For the text-containing cell, return its midpoint in [x, y] coordinate format. 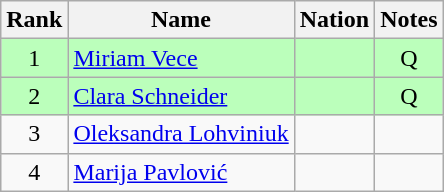
1 [34, 58]
Name [181, 20]
4 [34, 172]
Nation [334, 20]
Clara Schneider [181, 96]
Miriam Vece [181, 58]
Rank [34, 20]
2 [34, 96]
3 [34, 134]
Notes [409, 20]
Marija Pavlović [181, 172]
Oleksandra Lohviniuk [181, 134]
